Scan for the cell matching the given text and deliver its [x, y] coordinate at center. 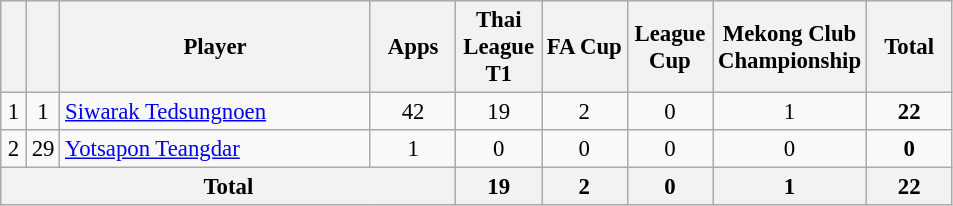
FA Cup [585, 47]
29 [42, 149]
42 [413, 112]
Thai League T1 [499, 47]
Apps [413, 47]
Yotsapon Teangdar [216, 149]
League Cup [670, 47]
Player [216, 47]
Siwarak Tedsungnoen [216, 112]
Mekong Club Championship [790, 47]
